Scan for the cell matching the given text and deliver its [X, Y] coordinate at center. 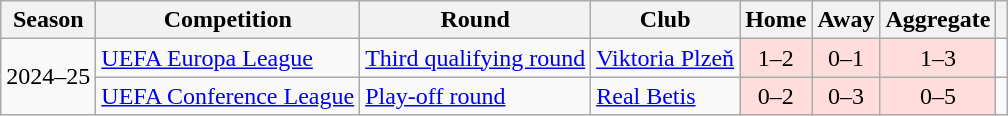
Viktoria Plzeň [666, 58]
0–5 [938, 96]
UEFA Conference League [228, 96]
Away [846, 20]
Round [476, 20]
Play-off round [476, 96]
Club [666, 20]
Competition [228, 20]
2024–25 [48, 77]
1–2 [776, 58]
Third qualifying round [476, 58]
0–3 [846, 96]
UEFA Europa League [228, 58]
Season [48, 20]
0–1 [846, 58]
Real Betis [666, 96]
Aggregate [938, 20]
1–3 [938, 58]
0–2 [776, 96]
Home [776, 20]
